For the text-containing cell, return its midpoint in [X, Y] coordinate format. 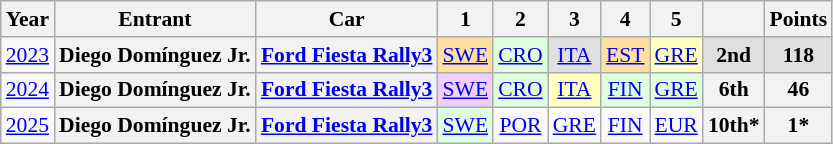
2024 [28, 90]
3 [574, 19]
Year [28, 19]
2nd [734, 55]
Entrant [155, 19]
Car [347, 19]
2025 [28, 126]
5 [676, 19]
1* [799, 126]
10th* [734, 126]
1 [465, 19]
4 [626, 19]
2 [520, 19]
EST [626, 55]
EUR [676, 126]
POR [520, 126]
46 [799, 90]
Points [799, 19]
118 [799, 55]
6th [734, 90]
2023 [28, 55]
